Scan for the cell matching the given text and deliver its (X, Y) coordinate at center. 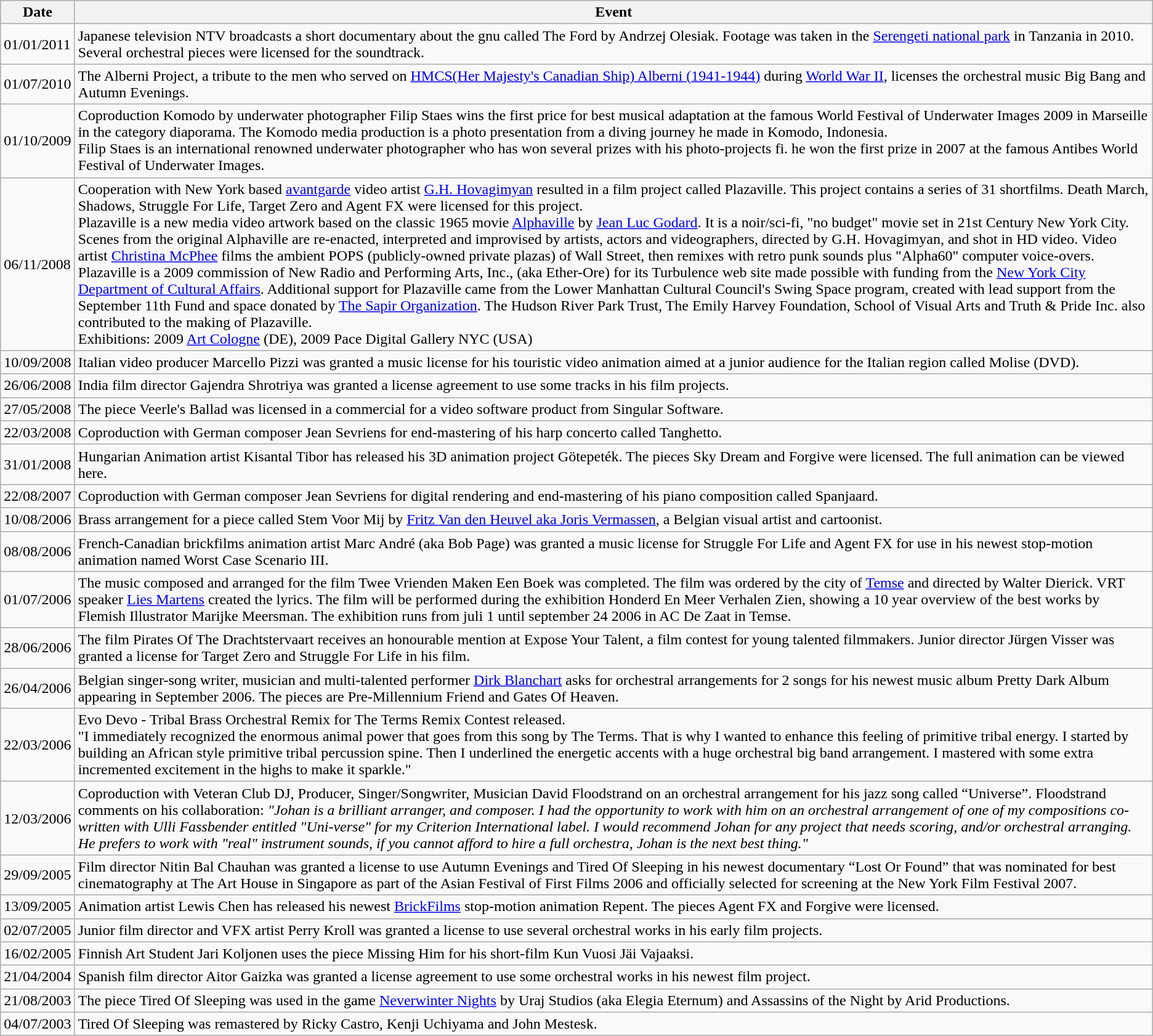
08/08/2006 (38, 551)
12/03/2006 (38, 818)
13/09/2005 (38, 907)
Event (613, 12)
16/02/2005 (38, 953)
Coproduction with German composer Jean Sevriens for digital rendering and end-mastering of his piano composition called Spanjaard. (613, 496)
Brass arrangement for a piece called Stem Voor Mij by Fritz Van den Heuvel aka Joris Vermassen, a Belgian visual artist and cartoonist. (613, 519)
04/07/2003 (38, 1024)
01/01/2011 (38, 44)
Tired Of Sleeping was remastered by Ricky Castro, Kenji Uchiyama and John Mestesk. (613, 1024)
21/04/2004 (38, 977)
10/08/2006 (38, 519)
06/11/2008 (38, 264)
27/05/2008 (38, 409)
Animation artist Lewis Chen has released his newest BrickFilms stop-motion animation Repent. The pieces Agent FX and Forgive were licensed. (613, 907)
01/07/2006 (38, 600)
22/08/2007 (38, 496)
Spanish film director Aitor Gaizka was granted a license agreement to use some orchestral works in his newest film project. (613, 977)
Coproduction with German composer Jean Sevriens for end-mastering of his harp concerto called Tanghetto. (613, 432)
Date (38, 12)
21/08/2003 (38, 1000)
26/04/2006 (38, 689)
Junior film director and VFX artist Perry Kroll was granted a license to use several orchestral works in his early film projects. (613, 930)
India film director Gajendra Shrotriya was granted a license agreement to use some tracks in his film projects. (613, 386)
The piece Veerle's Ballad was licensed in a commercial for a video software product from Singular Software. (613, 409)
29/09/2005 (38, 875)
22/03/2006 (38, 745)
Finnish Art Student Jari Koljonen uses the piece Missing Him for his short-film Kun Vuosi Jäi Vajaaksi. (613, 953)
31/01/2008 (38, 464)
01/10/2009 (38, 140)
01/07/2010 (38, 84)
10/09/2008 (38, 362)
26/06/2008 (38, 386)
02/07/2005 (38, 930)
28/06/2006 (38, 648)
22/03/2008 (38, 432)
